Search for the cell housing the specified text and yield its (x, y) center coordinate. 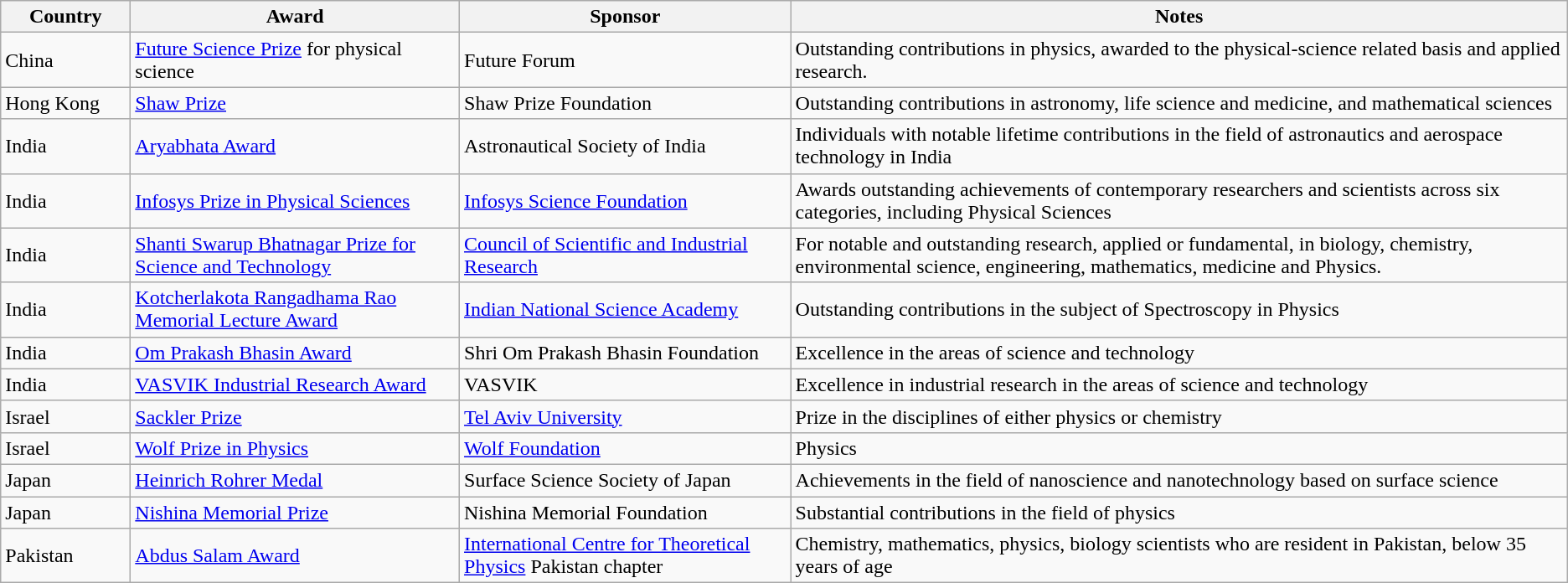
Sponsor (626, 17)
Om Prakash Bhasin Award (295, 353)
Tel Aviv University (626, 416)
Shanti Swarup Bhatnagar Prize for Science and Technology (295, 255)
Prize in the disciplines of either physics or chemistry (1179, 416)
Physics (1179, 448)
Indian National Science Academy (626, 310)
Nishina Memorial Foundation (626, 512)
Astronautical Society of India (626, 146)
Aryabhata Award (295, 146)
Wolf Prize in Physics (295, 448)
Hong Kong (65, 103)
VASVIK (626, 384)
Wolf Foundation (626, 448)
Award (295, 17)
Excellence in industrial research in the areas of science and technology (1179, 384)
Shaw Prize Foundation (626, 103)
Nishina Memorial Prize (295, 512)
Infosys Science Foundation (626, 201)
Chemistry, mathematics, physics, biology scientists who are resident in Pakistan, below 35 years of age (1179, 556)
Future Forum (626, 60)
Surface Science Society of Japan (626, 480)
Awards outstanding achievements of contemporary researchers and scientists across six categories, including Physical Sciences (1179, 201)
Pakistan (65, 556)
Shaw Prize (295, 103)
Shri Om Prakash Bhasin Foundation (626, 353)
Abdus Salam Award (295, 556)
Kotcherlakota Rangadhama Rao Memorial Lecture Award (295, 310)
Outstanding contributions in astronomy, life science and medicine, and mathematical sciences (1179, 103)
China (65, 60)
Notes (1179, 17)
Excellence in the areas of science and technology (1179, 353)
VASVIK Industrial Research Award (295, 384)
Infosys Prize in Physical Sciences (295, 201)
Council of Scientific and Industrial Research (626, 255)
International Centre for Theoretical Physics Pakistan chapter (626, 556)
Substantial contributions in the field of physics (1179, 512)
Achievements in the field of nanoscience and nanotechnology based on surface science (1179, 480)
Individuals with notable lifetime contributions in the field of astronautics and aerospace technology in India (1179, 146)
Heinrich Rohrer Medal (295, 480)
Country (65, 17)
Future Science Prize for physical science (295, 60)
Outstanding contributions in the subject of Spectroscopy in Physics (1179, 310)
Outstanding contributions in physics, awarded to the physical-science related basis and applied research. (1179, 60)
Sackler Prize (295, 416)
